Return the (X, Y) coordinate for the center point of the cell that contains the specified text.  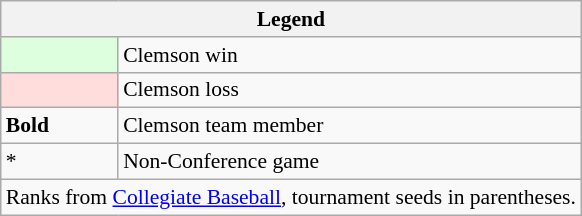
Non-Conference game (350, 162)
Clemson loss (350, 90)
Ranks from Collegiate Baseball, tournament seeds in parentheses. (291, 197)
* (60, 162)
Legend (291, 19)
Clemson win (350, 55)
Clemson team member (350, 126)
Bold (60, 126)
